Find where the given text appears and provide that cell's center as [X, Y] coordinate. 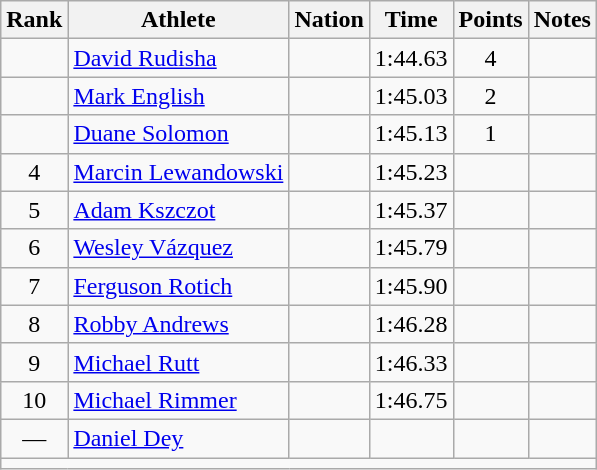
Duane Solomon [178, 134]
1 [490, 134]
5 [34, 210]
Michael Rutt [178, 362]
1:46.75 [411, 400]
Nation [329, 20]
1:46.33 [411, 362]
2 [490, 96]
7 [34, 286]
10 [34, 400]
David Rudisha [178, 58]
1:45.03 [411, 96]
Robby Andrews [178, 324]
Ferguson Rotich [178, 286]
Mark English [178, 96]
1:46.28 [411, 324]
1:45.13 [411, 134]
1:45.23 [411, 172]
1:45.37 [411, 210]
— [34, 438]
1:45.90 [411, 286]
Daniel Dey [178, 438]
1:44.63 [411, 58]
8 [34, 324]
Wesley Vázquez [178, 248]
Time [411, 20]
Marcin Lewandowski [178, 172]
9 [34, 362]
Notes [562, 20]
Adam Kszczot [178, 210]
1:45.79 [411, 248]
Athlete [178, 20]
Points [490, 20]
Michael Rimmer [178, 400]
6 [34, 248]
Rank [34, 20]
